Output the (x, y) coordinate of the center of the cell containing the given text.  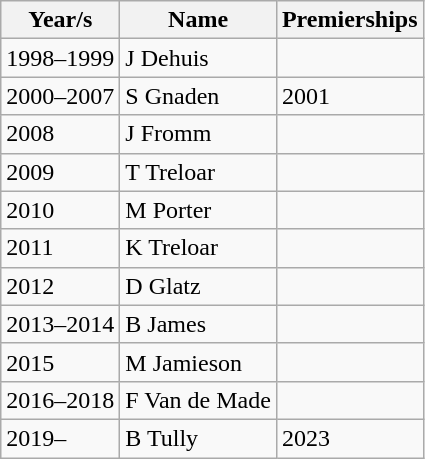
D Glatz (198, 286)
Year/s (60, 20)
2012 (60, 286)
2013–2014 (60, 324)
2015 (60, 362)
T Treloar (198, 172)
2016–2018 (60, 400)
1998–1999 (60, 58)
F Van de Made (198, 400)
2000–2007 (60, 96)
Name (198, 20)
2001 (350, 96)
J Fromm (198, 134)
2011 (60, 248)
Premierships (350, 20)
2008 (60, 134)
M Porter (198, 210)
2023 (350, 438)
2009 (60, 172)
B Tully (198, 438)
M Jamieson (198, 362)
K Treloar (198, 248)
2019– (60, 438)
J Dehuis (198, 58)
S Gnaden (198, 96)
2010 (60, 210)
B James (198, 324)
